Find where the given text appears and provide that cell's center as [x, y] coordinate. 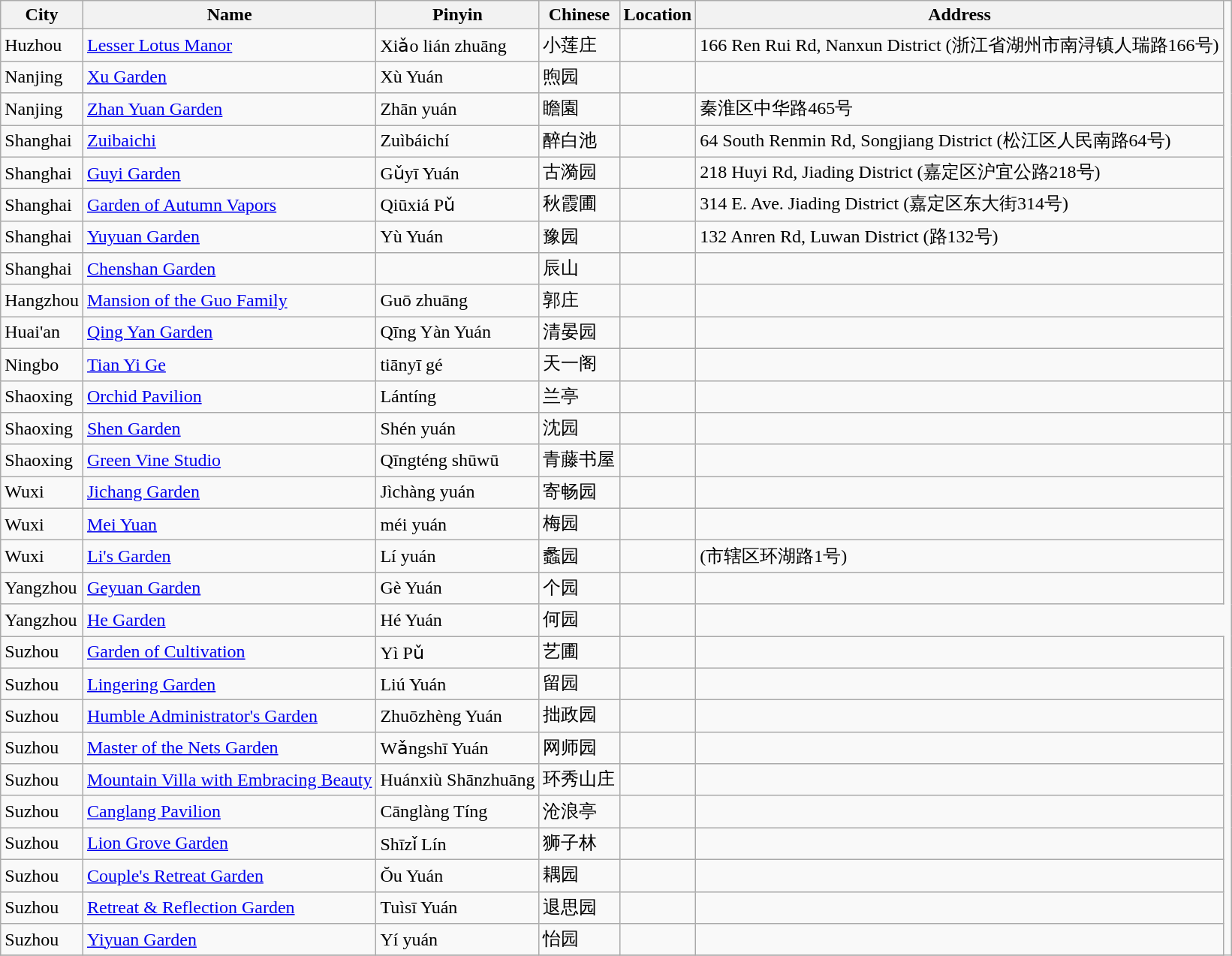
沧浪亭 [580, 812]
Yí yuán [458, 939]
Humble Administrator's Garden [229, 716]
Guyi Garden [229, 173]
怡园 [580, 939]
Qīngténg shūwū [458, 461]
清晏园 [580, 333]
Location [658, 15]
Wǎngshī Yuán [458, 747]
Lí yuán [458, 557]
Zhan Yuan Garden [229, 110]
Tian Yi Ge [229, 365]
辰山 [580, 269]
Hé Yuán [458, 620]
Name [229, 15]
64 South Renmin Rd, Songjiang District (松江区人民南路64号) [959, 141]
Chenshan Garden [229, 269]
Orchid Pavilion [229, 396]
Jichang Garden [229, 492]
Huai'an [42, 333]
Lingering Garden [229, 684]
Shen Garden [229, 429]
网师园 [580, 747]
青藤书屋 [580, 461]
Lion Grove Garden [229, 843]
Shén yuán [458, 429]
Zhuōzhèng Yuán [458, 716]
Lántíng [458, 396]
寄畅园 [580, 492]
豫园 [580, 237]
Chinese [580, 15]
Master of the Nets Garden [229, 747]
He Garden [229, 620]
古漪园 [580, 173]
沈园 [580, 429]
艺圃 [580, 653]
Retreat & Reflection Garden [229, 908]
Ningbo [42, 365]
Hangzhou [42, 300]
Yuyuan Garden [229, 237]
Couple's Retreat Garden [229, 875]
Shīzǐ Lín [458, 843]
小莲庄 [580, 45]
(市辖区环湖路1号) [959, 557]
Green Vine Studio [229, 461]
Qīng Yàn Yuán [458, 333]
Zuìbáichí [458, 141]
拙政园 [580, 716]
Cānglàng Tíng [458, 812]
Garden of Autumn Vapors [229, 206]
煦园 [580, 77]
Garden of Cultivation [229, 653]
天一阁 [580, 365]
314 E. Ave. Jiading District (嘉定区东大街314号) [959, 206]
Canglang Pavilion [229, 812]
Zuibaichi [229, 141]
City [42, 15]
Tuìsī Yuán [458, 908]
环秀山庄 [580, 780]
梅园 [580, 524]
Yù Yuán [458, 237]
166 Ren Rui Rd, Nanxun District (浙江省湖州市南浔镇人瑞路166号) [959, 45]
Liú Yuán [458, 684]
Mei Yuan [229, 524]
Xu Garden [229, 77]
退思园 [580, 908]
狮子林 [580, 843]
兰亭 [580, 396]
Lesser Lotus Manor [229, 45]
何园 [580, 620]
Pinyin [458, 15]
瞻園 [580, 110]
郭庄 [580, 300]
Li's Garden [229, 557]
蠡园 [580, 557]
Yiyuan Garden [229, 939]
Zhān yuán [458, 110]
Yì Pǔ [458, 653]
Guō zhuāng [458, 300]
Huzhou [42, 45]
Xiǎo lián zhuāng [458, 45]
méi yuán [458, 524]
Mansion of the Guo Family [229, 300]
Mountain Villa with Embracing Beauty [229, 780]
Address [959, 15]
Gè Yuán [458, 588]
Xù Yuán [458, 77]
Huánxiù Shānzhuāng [458, 780]
耦园 [580, 875]
Gǔyī Yuán [458, 173]
Jìchàng yuán [458, 492]
Qing Yan Garden [229, 333]
留园 [580, 684]
Geyuan Garden [229, 588]
132 Anren Rd, Luwan District (路132号) [959, 237]
醉白池 [580, 141]
218 Huyi Rd, Jiading District (嘉定区沪宜公路218号) [959, 173]
Qiūxiá Pǔ [458, 206]
Ŏu Yuán [458, 875]
秦淮区中华路465号 [959, 110]
秋霞圃 [580, 206]
个园 [580, 588]
tiānyī gé [458, 365]
